Search for the cell housing the specified text and yield its (x, y) center coordinate. 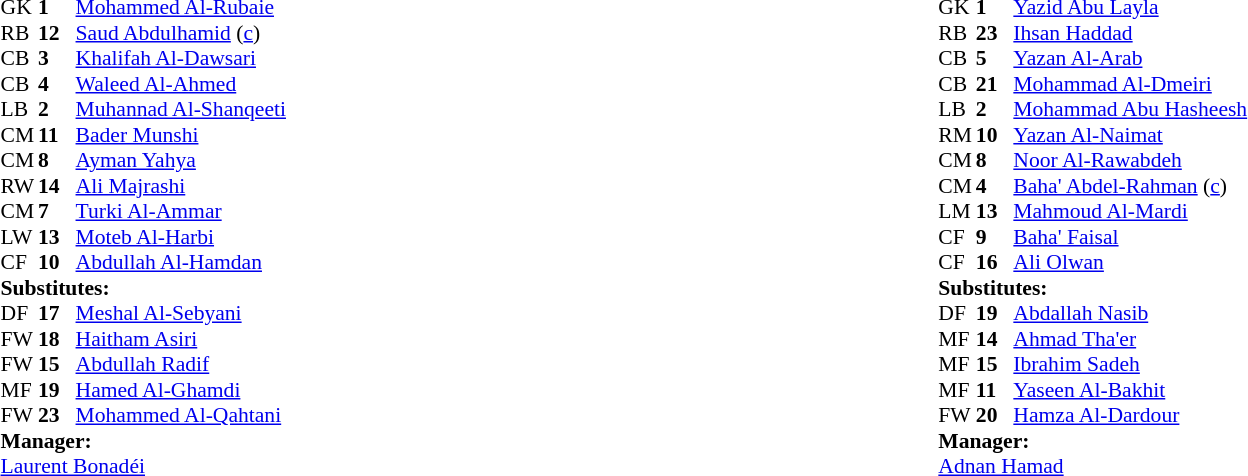
Khalifah Al-Dawsari (181, 59)
Waleed Al-Ahmed (181, 84)
3 (57, 59)
RM (957, 135)
Mohammad Abu Hasheesh (1130, 109)
Mohammad Al-Dmeiri (1130, 84)
Bader Munshi (181, 135)
LM (957, 211)
16 (995, 263)
Yazan Al-Naimat (1130, 135)
Abdullah Al-Hamdan (181, 263)
Baha' Faisal (1130, 237)
20 (995, 415)
Baha' Abdel-Rahman (c) (1130, 186)
Ali Majrashi (181, 186)
17 (57, 313)
9 (995, 237)
Haitham Asiri (181, 339)
21 (995, 84)
Ihsan Haddad (1130, 33)
Abdullah Radif (181, 365)
Turki Al-Ammar (181, 211)
18 (57, 339)
Ibrahim Sadeh (1130, 365)
Mohammed Al-Qahtani (181, 415)
Abdallah Nasib (1130, 313)
Ayman Yahya (181, 161)
Mahmoud Al-Mardi (1130, 211)
Noor Al-Rawabdeh (1130, 161)
Meshal Al-Sebyani (181, 313)
5 (995, 59)
Muhannad Al-Shanqeeti (181, 109)
Yaseen Al-Bakhit (1130, 390)
Moteb Al-Harbi (181, 237)
LW (20, 237)
Hamza Al-Dardour (1130, 415)
7 (57, 211)
Yazan Al-Arab (1130, 59)
RW (20, 186)
Ahmad Tha'er (1130, 339)
Hamed Al-Ghamdi (181, 390)
Ali Olwan (1130, 263)
Saud Abdulhamid (c) (181, 33)
12 (57, 33)
